Extract the [X, Y] coordinate from the center of the cell holding the provided text.  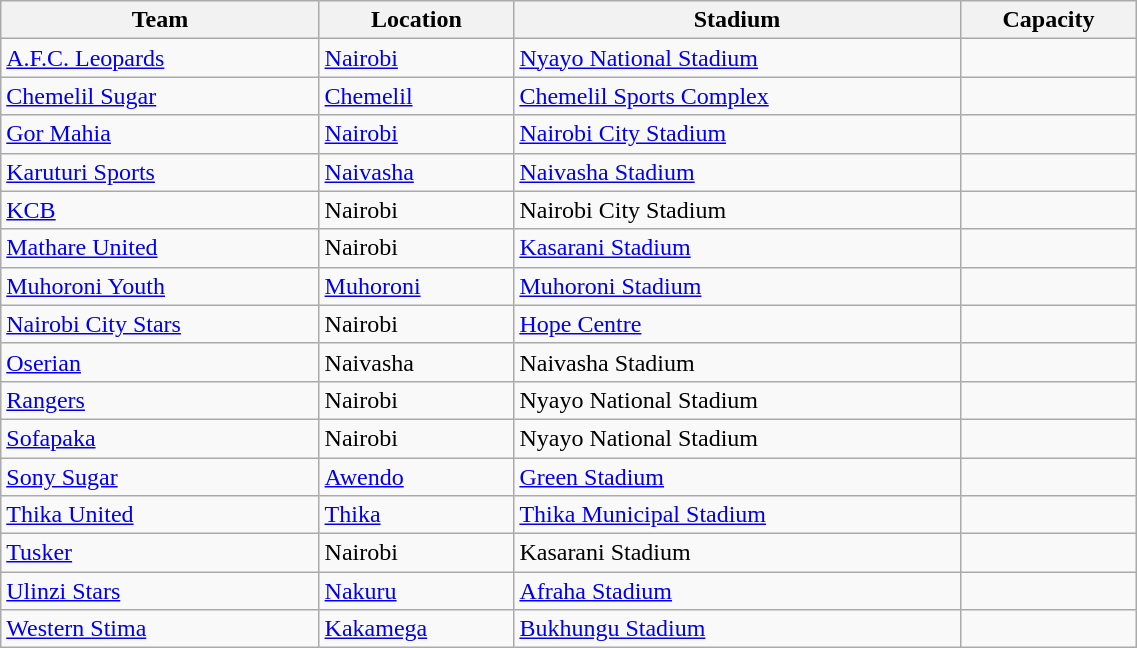
Muhoroni Stadium [737, 286]
Ulinzi Stars [160, 591]
Sony Sugar [160, 477]
Green Stadium [737, 477]
Muhoroni [416, 286]
Gor Mahia [160, 134]
Hope Centre [737, 324]
Mathare United [160, 248]
Sofapaka [160, 438]
Tusker [160, 553]
Chemelil [416, 96]
Kakamega [416, 629]
Location [416, 20]
Thika Municipal Stadium [737, 515]
KCB [160, 210]
Muhoroni Youth [160, 286]
Karuturi Sports [160, 172]
Rangers [160, 400]
Nakuru [416, 591]
Thika United [160, 515]
A.F.C. Leopards [160, 58]
Team [160, 20]
Capacity [1048, 20]
Chemelil Sugar [160, 96]
Awendo [416, 477]
Bukhungu Stadium [737, 629]
Chemelil Sports Complex [737, 96]
Afraha Stadium [737, 591]
Western Stima [160, 629]
Thika [416, 515]
Stadium [737, 20]
Nairobi City Stars [160, 324]
Oserian [160, 362]
